Detect which cell encompasses the target text, then output its (X, Y) center coordinate. 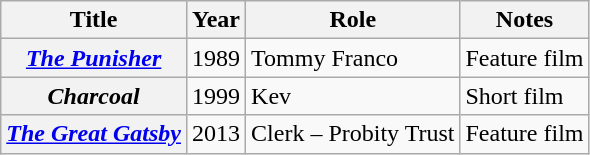
Clerk – Probity Trust (353, 134)
1989 (216, 58)
Charcoal (94, 96)
Notes (524, 20)
1999 (216, 96)
Year (216, 20)
Role (353, 20)
Tommy Franco (353, 58)
Title (94, 20)
Kev (353, 96)
The Punisher (94, 58)
2013 (216, 134)
The Great Gatsby (94, 134)
Short film (524, 96)
